Return the [x, y] coordinate for the center point of the cell that contains the specified text.  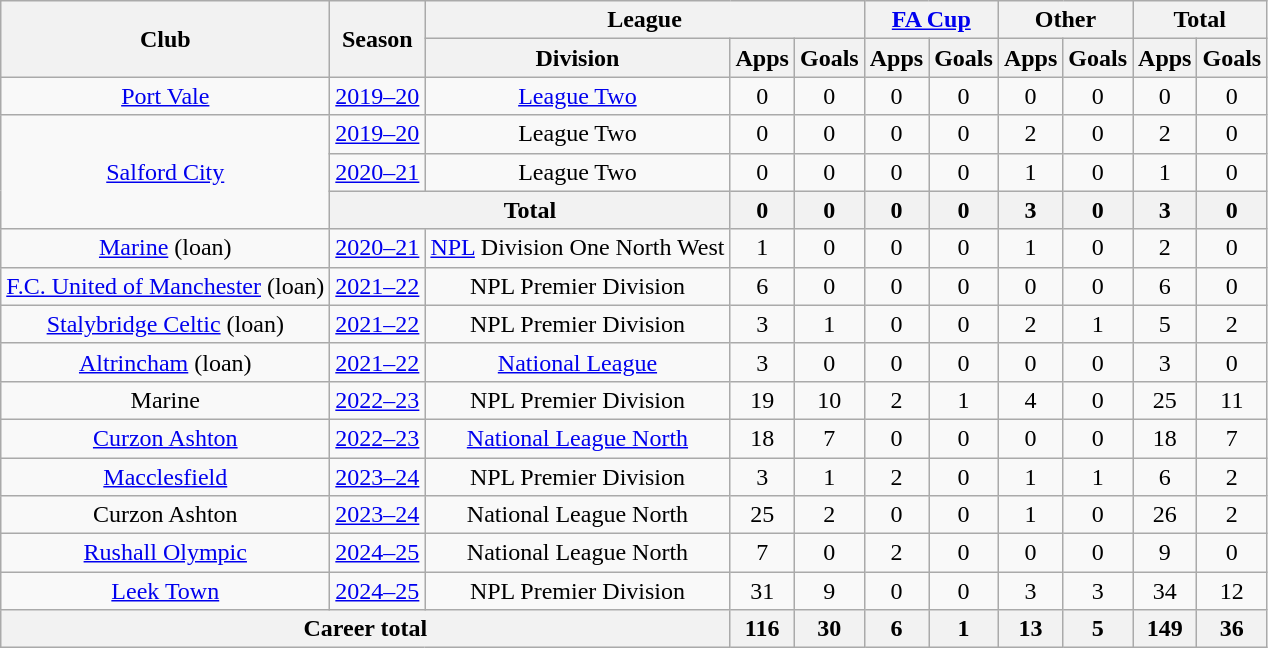
13 [1030, 629]
NPL Division One North West [578, 248]
116 [762, 629]
149 [1165, 629]
Stalybridge Celtic (loan) [166, 324]
12 [1232, 591]
Salford City [166, 172]
Marine [166, 400]
Altrincham (loan) [166, 362]
League [644, 20]
Season [378, 39]
Career total [366, 629]
10 [829, 400]
36 [1232, 629]
34 [1165, 591]
Marine (loan) [166, 248]
National League [578, 362]
Macclesfield [166, 477]
Leek Town [166, 591]
Rushall Olympic [166, 553]
F.C. United of Manchester (loan) [166, 286]
11 [1232, 400]
Club [166, 39]
Other [1065, 20]
26 [1165, 515]
4 [1030, 400]
19 [762, 400]
Division [578, 58]
Port Vale [166, 96]
31 [762, 591]
FA Cup [931, 20]
30 [829, 629]
